Scan for the cell matching the given text and deliver its [X, Y] coordinate at center. 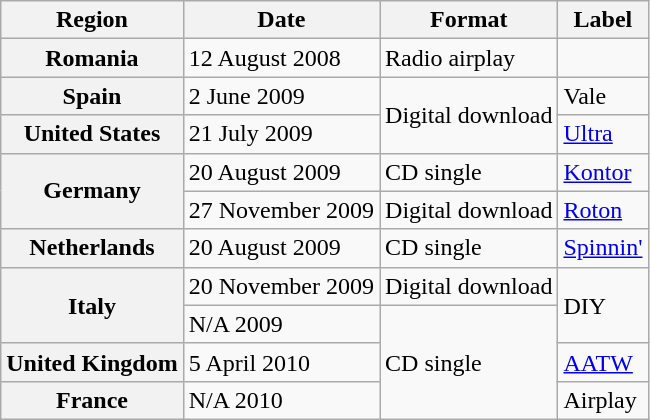
Date [281, 20]
12 August 2008 [281, 58]
Airplay [603, 400]
Netherlands [92, 248]
21 July 2009 [281, 134]
N/A 2010 [281, 400]
27 November 2009 [281, 210]
AATW [603, 362]
Label [603, 20]
Radio airplay [469, 58]
Region [92, 20]
United Kingdom [92, 362]
N/A 2009 [281, 324]
Format [469, 20]
Spain [92, 96]
Ultra [603, 134]
United States [92, 134]
Spinnin' [603, 248]
Germany [92, 191]
20 November 2009 [281, 286]
France [92, 400]
DIY [603, 305]
2 June 2009 [281, 96]
Italy [92, 305]
Roton [603, 210]
Romania [92, 58]
Kontor [603, 172]
5 April 2010 [281, 362]
Vale [603, 96]
